Output the (x, y) coordinate of the center of the cell containing the given text.  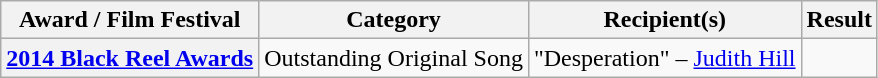
Outstanding Original Song (394, 58)
Category (394, 20)
Recipient(s) (664, 20)
Result (839, 20)
"Desperation" – Judith Hill (664, 58)
Award / Film Festival (130, 20)
2014 Black Reel Awards (130, 58)
